Output the (X, Y) coordinate of the center of the cell containing the given text.  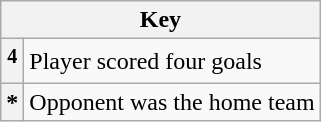
Player scored four goals (172, 62)
* (12, 102)
4 (12, 62)
Key (160, 20)
Opponent was the home team (172, 102)
